Capture the cell that displays the provided text and extract its (X, Y) central coordinate. 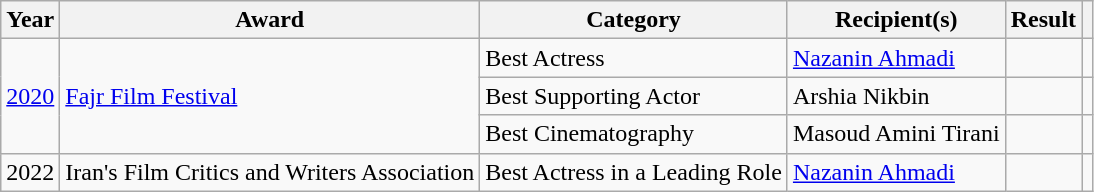
Recipient(s) (896, 20)
Best Cinematography (634, 134)
Fajr Film Festival (270, 96)
Result (1043, 20)
Arshia Nikbin (896, 96)
Best Supporting Actor (634, 96)
2020 (30, 96)
Best Actress in a Leading Role (634, 172)
Best Actress (634, 58)
Iran's Film Critics and Writers Association (270, 172)
Year (30, 20)
Category (634, 20)
2022 (30, 172)
Masoud Amini Tirani (896, 134)
Award (270, 20)
